Locate the cell with the specified text and output its [X, Y] center coordinate. 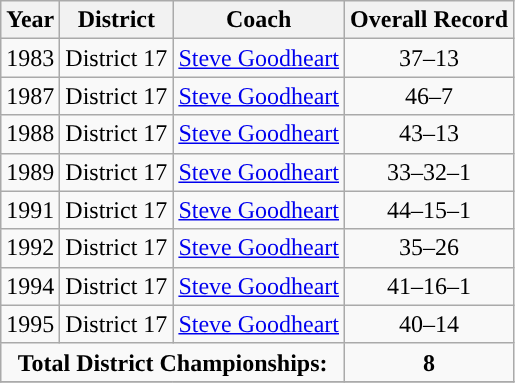
1992 [30, 248]
1983 [30, 58]
46–7 [430, 96]
8 [430, 362]
37–13 [430, 58]
1995 [30, 324]
Year [30, 20]
35–26 [430, 248]
Coach [259, 20]
Overall Record [430, 20]
40–14 [430, 324]
1987 [30, 96]
33–32–1 [430, 172]
District [116, 20]
44–15–1 [430, 210]
1991 [30, 210]
1994 [30, 286]
43–13 [430, 134]
41–16–1 [430, 286]
1989 [30, 172]
Total District Championships: [173, 362]
1988 [30, 134]
